Detect which cell encompasses the target text, then output its [x, y] center coordinate. 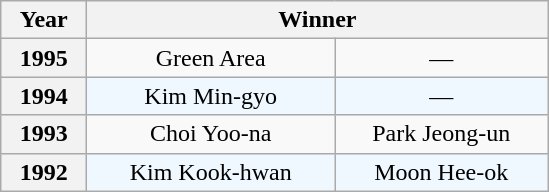
1993 [44, 134]
Kim Kook-hwan [211, 172]
1994 [44, 96]
Winner [318, 20]
Choi Yoo-na [211, 134]
Year [44, 20]
Green Area [211, 58]
1995 [44, 58]
Kim Min-gyo [211, 96]
1992 [44, 172]
Moon Hee-ok [440, 172]
Park Jeong-un [440, 134]
